Determine the [X, Y] coordinate at the center of the cell enclosing the given text.  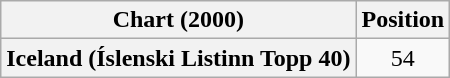
Iceland (Íslenski Listinn Topp 40) [178, 58]
54 [403, 58]
Position [403, 20]
Chart (2000) [178, 20]
